Pinpoint the cell where the given text exists, returning its [x, y] midpoint coordinate. 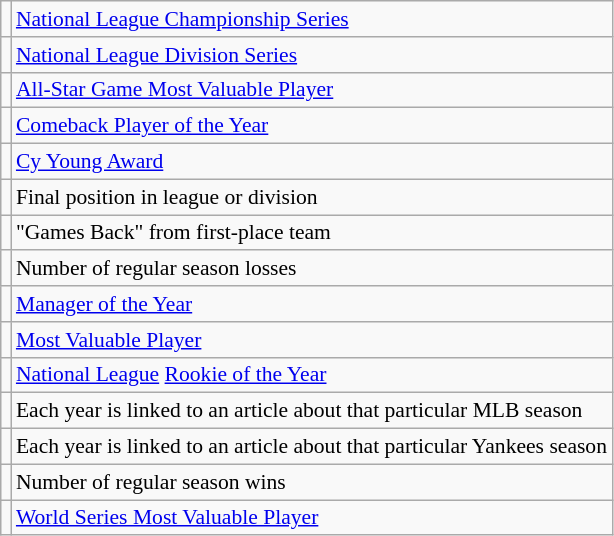
Comeback Player of the Year [312, 126]
Each year is linked to an article about that particular Yankees season [312, 447]
Most Valuable Player [312, 340]
"Games Back" from first-place team [312, 233]
National League Championship Series [312, 19]
National League Rookie of the Year [312, 375]
Cy Young Award [312, 162]
World Series Most Valuable Player [312, 518]
All-Star Game Most Valuable Player [312, 90]
Number of regular season losses [312, 269]
Final position in league or division [312, 197]
Number of regular season wins [312, 482]
National League Division Series [312, 55]
Manager of the Year [312, 304]
Each year is linked to an article about that particular MLB season [312, 411]
